Extract the [X, Y] coordinate from the center of the cell holding the provided text.  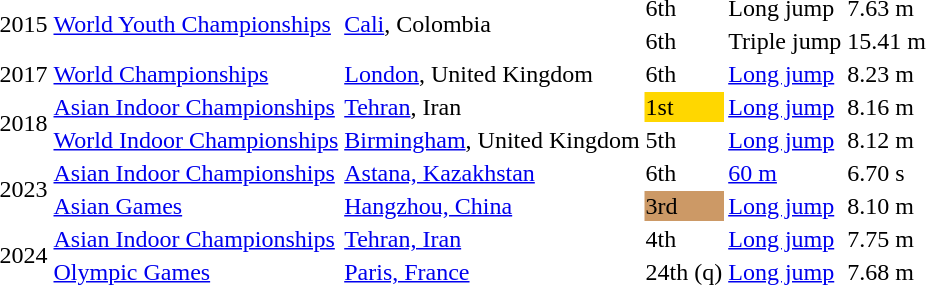
Asian Games [196, 206]
60 m [785, 173]
5th [684, 140]
4th [684, 239]
Birmingham, United Kingdom [492, 140]
World Championships [196, 74]
1st [684, 107]
3rd [684, 206]
Hangzhou, China [492, 206]
Triple jump [785, 41]
Astana, Kazakhstan [492, 173]
London, United Kingdom [492, 74]
World Indoor Championships [196, 140]
